Search for the cell housing the specified text and yield its (x, y) center coordinate. 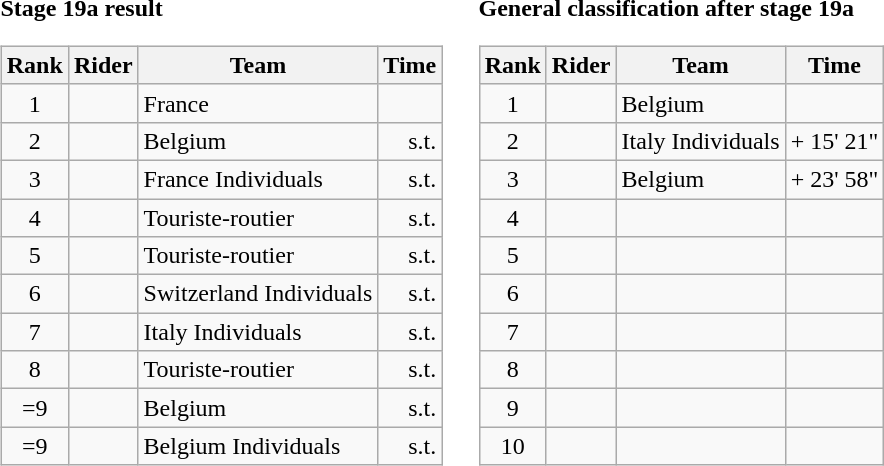
France (258, 103)
10 (512, 446)
+ 15' 21" (834, 141)
+ 23' 58" (834, 179)
Switzerland Individuals (258, 294)
9 (512, 408)
Belgium Individuals (258, 446)
France Individuals (258, 179)
